From the cell containing the given text, extract its center point as [X, Y] coordinate. 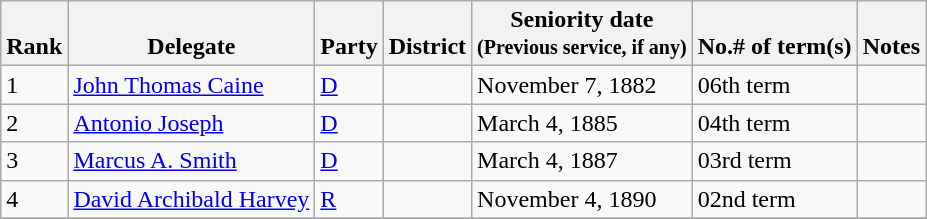
March 4, 1887 [582, 161]
02nd term [774, 199]
March 4, 1885 [582, 123]
2 [34, 123]
District [427, 34]
06th term [774, 85]
1 [34, 85]
03rd term [774, 161]
4 [34, 199]
Rank [34, 34]
Notes [891, 34]
John Thomas Caine [192, 85]
Antonio Joseph [192, 123]
David Archibald Harvey [192, 199]
3 [34, 161]
Marcus A. Smith [192, 161]
04th term [774, 123]
November 7, 1882 [582, 85]
Party [349, 34]
R [349, 199]
Seniority date(Previous service, if any) [582, 34]
No.# of term(s) [774, 34]
Delegate [192, 34]
November 4, 1890 [582, 199]
